Find where the given text appears and provide that cell's center as [X, Y] coordinate. 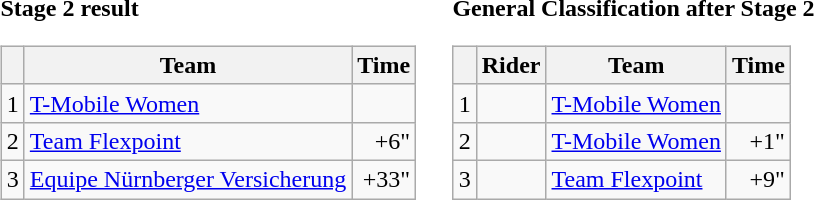
+9" [758, 179]
+1" [758, 141]
+33" [384, 179]
Equipe Nürnberger Versicherung [188, 179]
+6" [384, 141]
Rider [511, 65]
